Determine the [x, y] coordinate at the center of the cell enclosing the given text.  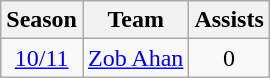
Assists [229, 20]
0 [229, 58]
Season [42, 20]
10/11 [42, 58]
Zob Ahan [135, 58]
Team [135, 20]
